Find where the given text appears and provide that cell's center as (x, y) coordinate. 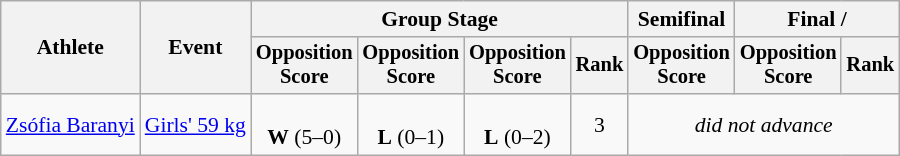
Athlete (70, 48)
W (5–0) (304, 124)
3 (600, 124)
Event (196, 48)
Girls' 59 kg (196, 124)
L (0–2) (518, 124)
Zsófia Baranyi (70, 124)
Final / (817, 19)
did not advance (764, 124)
Semifinal (682, 19)
L (0–1) (412, 124)
Group Stage (440, 19)
